Pinpoint the cell where the given text exists, returning its [X, Y] midpoint coordinate. 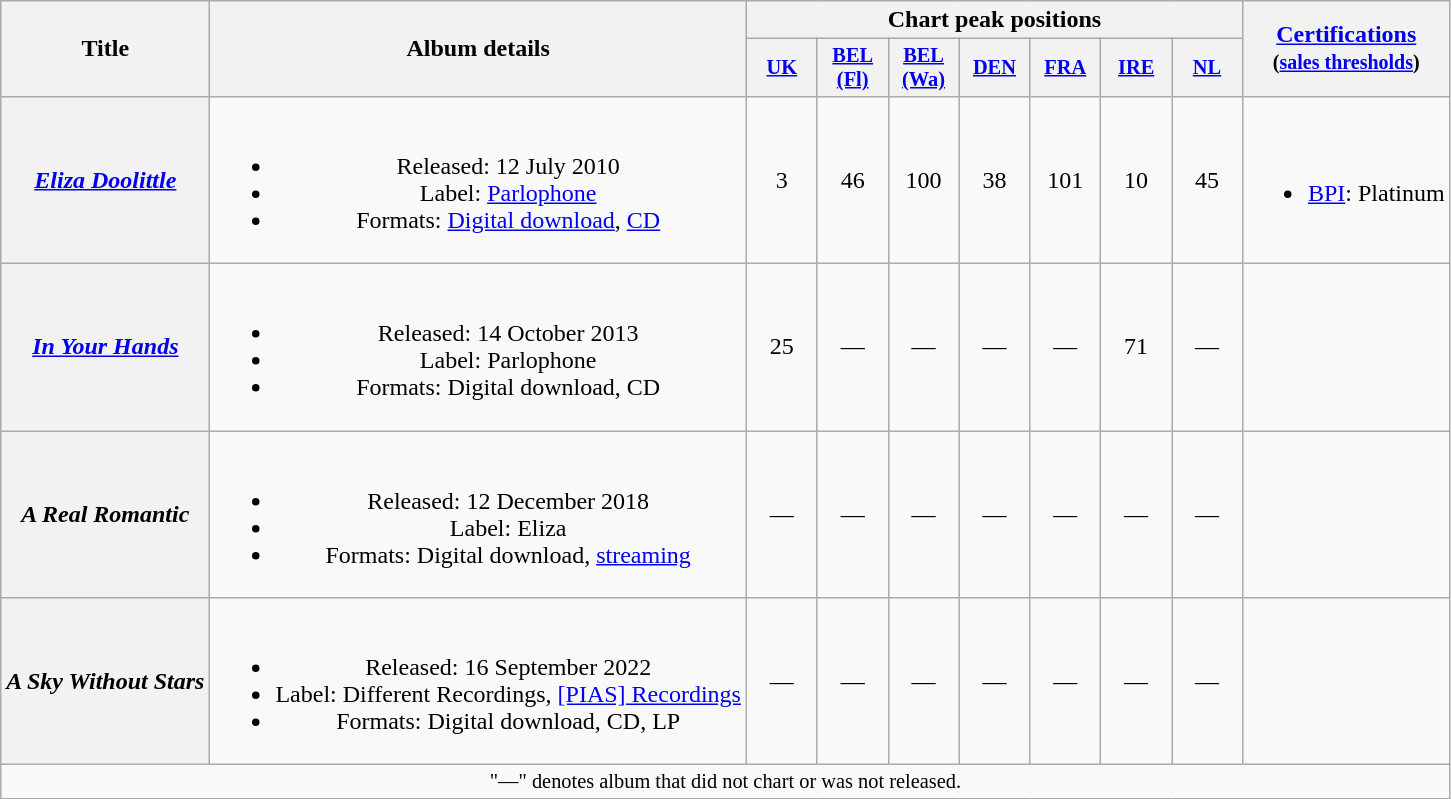
Released: 16 September 2022Label: Different Recordings, [PIAS] RecordingsFormats: Digital download, CD, LP [478, 682]
46 [852, 180]
Released: 12 July 2010Label: ParlophoneFormats: Digital download, CD [478, 180]
DEN [994, 68]
Title [106, 49]
45 [1208, 180]
FRA [1066, 68]
A Sky Without Stars [106, 682]
"—" denotes album that did not chart or was not released. [726, 782]
100 [924, 180]
Album details [478, 49]
38 [994, 180]
Released: 14 October 2013Label: ParlophoneFormats: Digital download, CD [478, 348]
71 [1136, 348]
BEL (Fl) [852, 68]
101 [1066, 180]
Eliza Doolittle [106, 180]
3 [782, 180]
Chart peak positions [994, 20]
In Your Hands [106, 348]
IRE [1136, 68]
A Real Romantic [106, 514]
NL [1208, 68]
Certifications(sales thresholds) [1346, 49]
10 [1136, 180]
25 [782, 348]
BEL (Wa) [924, 68]
BPI: Platinum [1346, 180]
Released: 12 December 2018Label: ElizaFormats: Digital download, streaming [478, 514]
UK [782, 68]
